Output the [X, Y] coordinate of the center of the cell containing the given text.  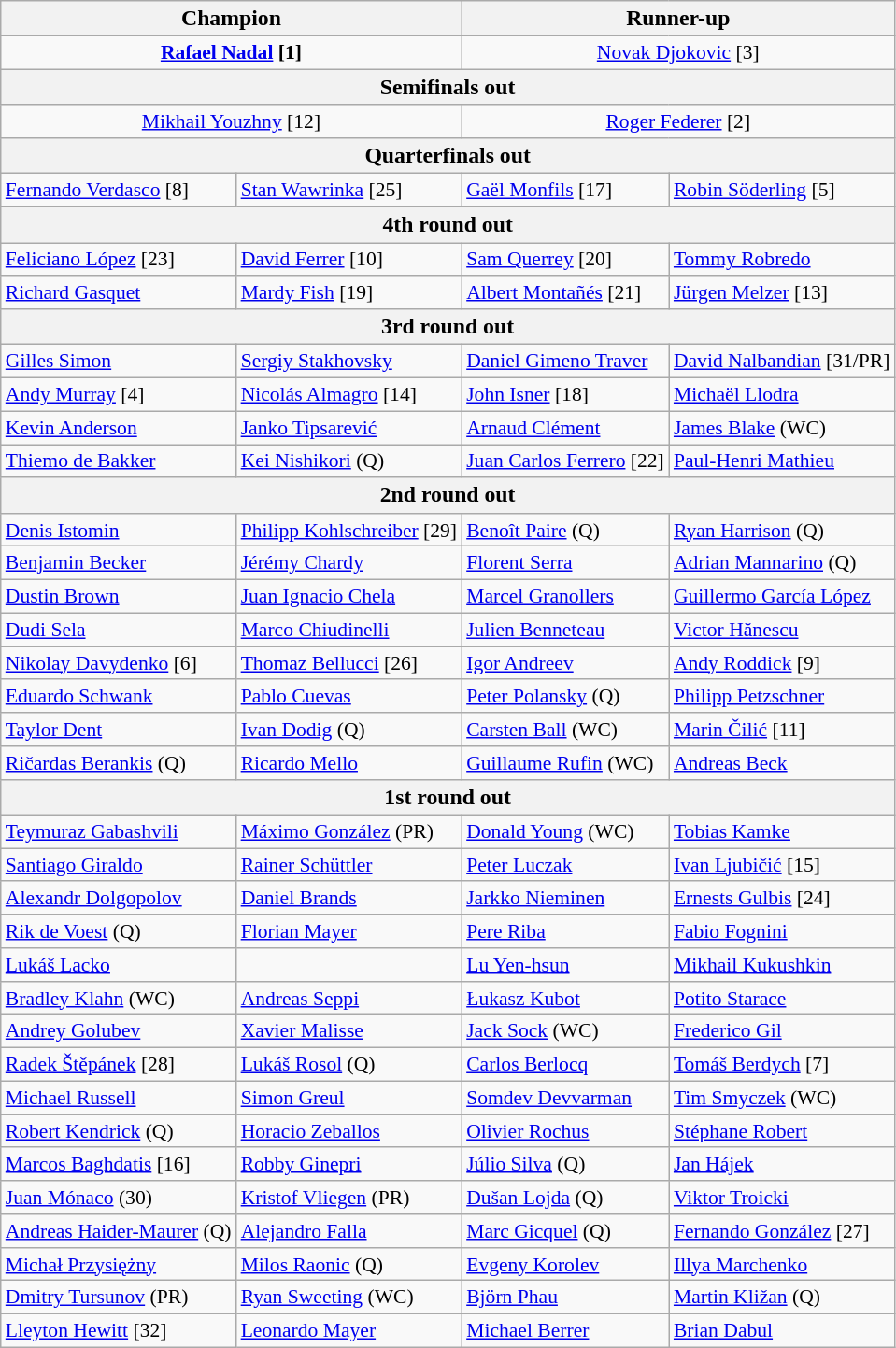
Andy Murray [4] [119, 395]
Semifinals out [448, 88]
Mikhail Youzhny [12] [232, 122]
Michaël Llodra [782, 395]
Martin Kližan (Q) [782, 1298]
Carsten Ball (WC) [565, 730]
Nicolás Almagro [14] [349, 395]
Pere Riba [565, 931]
Marin Čilić [11] [782, 730]
Andreas Seppi [349, 999]
Jérémy Chardy [349, 563]
James Blake (WC) [782, 428]
Tim Smyczek (WC) [782, 1099]
Lu Yen-hsun [565, 965]
Alexandr Dolgopolov [119, 899]
Jarkko Nieminen [565, 899]
Evgeny Korolev [565, 1265]
John Isner [18] [565, 395]
Lukáš Lacko [119, 965]
Dudi Sela [119, 630]
Lleyton Hewitt [32] [119, 1331]
Marcos Baghdatis [16] [119, 1165]
Teymuraz Gabashvili [119, 832]
Brian Dabul [782, 1331]
Igor Andreev [565, 663]
Gaël Monfils [17] [565, 191]
David Ferrer [10] [349, 260]
Marcel Granollers [565, 597]
Ricardo Mello [349, 763]
Viktor Troicki [782, 1198]
Radek Štěpánek [28] [119, 1065]
Daniel Brands [349, 899]
Olivier Rochus [565, 1131]
Donald Young (WC) [565, 832]
Paul-Henri Mathieu [782, 461]
Thiemo de Bakker [119, 461]
Kei Nishikori (Q) [349, 461]
Rafael Nadal [1] [232, 53]
Marco Chiudinelli [349, 630]
Stan Wawrinka [25] [349, 191]
Benoît Paire (Q) [565, 531]
Kevin Anderson [119, 428]
Bradley Klahn (WC) [119, 999]
Michael Berrer [565, 1331]
Stéphane Robert [782, 1131]
2nd round out [448, 496]
Runner-up [678, 19]
Philipp Petzschner [782, 697]
Arnaud Clément [565, 428]
Lukáš Rosol (Q) [349, 1065]
Illya Marchenko [782, 1265]
Horacio Zeballos [349, 1131]
Philipp Kohlschreiber [29] [349, 531]
Taylor Dent [119, 730]
Fernando González [27] [782, 1231]
Richard Gasquet [119, 293]
Michael Russell [119, 1099]
Eduardo Schwank [119, 697]
Juan Mónaco (30) [119, 1198]
Guillermo García López [782, 597]
Andrey Golubev [119, 1031]
Pablo Cuevas [349, 697]
Łukasz Kubot [565, 999]
Jack Sock (WC) [565, 1031]
Carlos Berlocq [565, 1065]
Tomáš Berdych [7] [782, 1065]
Peter Polansky (Q) [565, 697]
Thomaz Bellucci [26] [349, 663]
Júlio Silva (Q) [565, 1165]
Janko Tipsarević [349, 428]
Sam Querrey [20] [565, 260]
Somdev Devvarman [565, 1099]
Quarterfinals out [448, 156]
Florian Mayer [349, 931]
Florent Serra [565, 563]
Frederico Gil [782, 1031]
Dušan Lojda (Q) [565, 1198]
Albert Montañés [21] [565, 293]
Victor Hănescu [782, 630]
Julien Benneteau [565, 630]
Ričardas Berankis (Q) [119, 763]
Adrian Mannarino (Q) [782, 563]
Roger Federer [2] [678, 122]
Benjamin Becker [119, 563]
3rd round out [448, 327]
Jürgen Melzer [13] [782, 293]
Novak Djokovic [3] [678, 53]
Robert Kendrick (Q) [119, 1131]
Andreas Beck [782, 763]
Ryan Harrison (Q) [782, 531]
Robby Ginepri [349, 1165]
Sergiy Stakhovsky [349, 362]
Juan Ignacio Chela [349, 597]
Gilles Simon [119, 362]
Milos Raonic (Q) [349, 1265]
Alejandro Falla [349, 1231]
Potito Starace [782, 999]
Björn Phau [565, 1298]
Dustin Brown [119, 597]
Andy Roddick [9] [782, 663]
Jan Hájek [782, 1165]
Champion [232, 19]
Leonardo Mayer [349, 1331]
Marc Gicquel (Q) [565, 1231]
Xavier Malisse [349, 1031]
Juan Carlos Ferrero [22] [565, 461]
Rik de Voest (Q) [119, 931]
Tommy Robredo [782, 260]
Feliciano López [23] [119, 260]
Robin Söderling [5] [782, 191]
Dmitry Tursunov (PR) [119, 1298]
4th round out [448, 225]
Kristof Vliegen (PR) [349, 1198]
Peter Luczak [565, 865]
Tobias Kamke [782, 832]
Ryan Sweeting (WC) [349, 1298]
Fabio Fognini [782, 931]
Simon Greul [349, 1099]
Ernests Gulbis [24] [782, 899]
Daniel Gimeno Traver [565, 362]
Guillaume Rufin (WC) [565, 763]
Denis Istomin [119, 531]
Ivan Ljubičić [15] [782, 865]
Rainer Schüttler [349, 865]
Máximo González (PR) [349, 832]
Ivan Dodig (Q) [349, 730]
Mardy Fish [19] [349, 293]
Michał Przysiężny [119, 1265]
Nikolay Davydenko [6] [119, 663]
1st round out [448, 798]
Andreas Haider-Maurer (Q) [119, 1231]
Fernando Verdasco [8] [119, 191]
David Nalbandian [31/PR] [782, 362]
Santiago Giraldo [119, 865]
Mikhail Kukushkin [782, 965]
